Return (X, Y) of the center of cell containing provided text 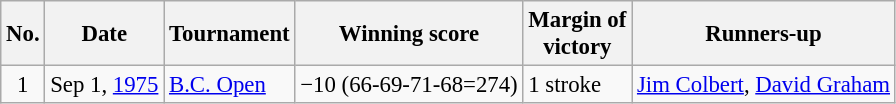
Winning score (409, 34)
Date (104, 34)
B.C. Open (230, 85)
1 stroke (578, 85)
Margin ofvictory (578, 34)
Jim Colbert, David Graham (764, 85)
No. (23, 34)
−10 (66-69-71-68=274) (409, 85)
Tournament (230, 34)
Sep 1, 1975 (104, 85)
1 (23, 85)
Runners-up (764, 34)
